Provide the (x, y) coordinate of the cell's center where the given text is located.  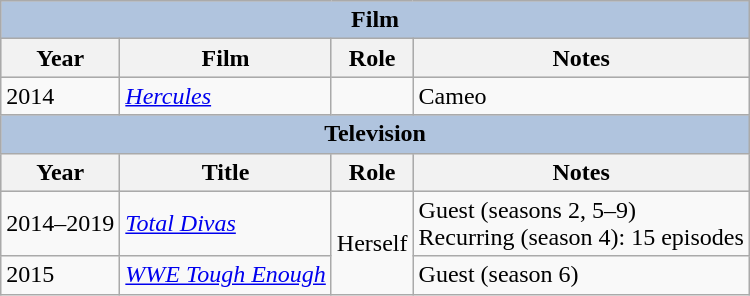
Guest (seasons 2, 5–9)Recurring (season 4): 15 episodes (581, 224)
Television (376, 134)
Hercules (226, 96)
Title (226, 172)
Guest (season 6) (581, 275)
Total Divas (226, 224)
WWE Tough Enough (226, 275)
2014–2019 (60, 224)
2014 (60, 96)
Cameo (581, 96)
2015 (60, 275)
Herself (372, 242)
